Capture the cell that displays the provided text and extract its [x, y] central coordinate. 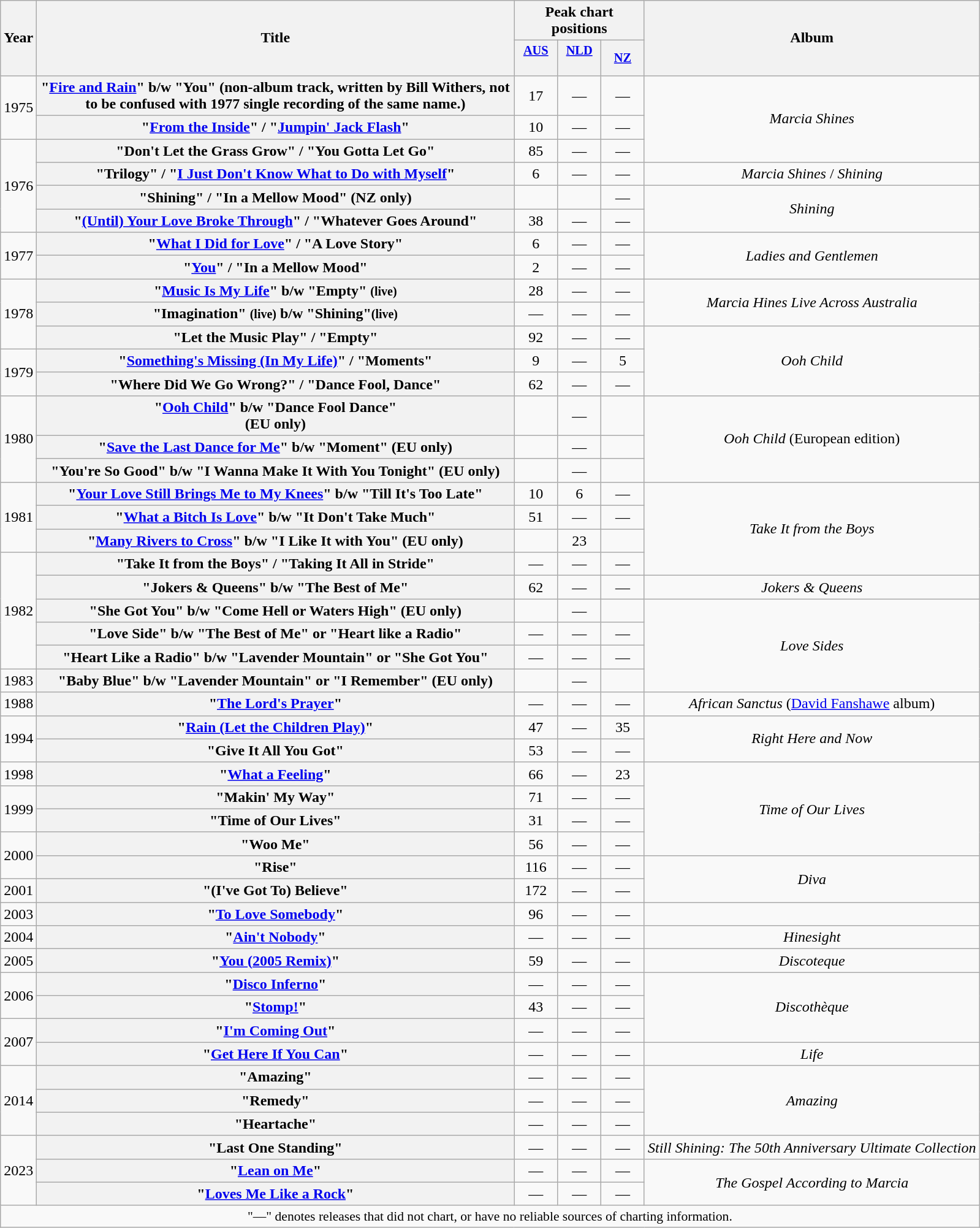
66 [536, 774]
38 [536, 221]
"Love Side" b/w "The Best of Me" or "Heart like a Radio" [276, 634]
"Woo Me" [276, 844]
96 [536, 914]
"Trilogy" / "I Just Don't Know What to Do with Myself" [276, 174]
NZ [623, 58]
"Loves Me Like a Rock" [276, 1194]
Marcia Hines Live Across Australia [811, 302]
Title [276, 38]
"Last One Standing" [276, 1147]
"Makin' My Way" [276, 797]
1978 [18, 314]
1975 [18, 107]
Peak chart positions [580, 21]
2014 [18, 1100]
2001 [18, 891]
"Jokers & Queens" b/w "The Best of Me" [276, 587]
43 [536, 1007]
"Rain (Let the Children Play)" [276, 727]
"Heartache" [276, 1124]
"Time of Our Lives" [276, 820]
Discoteque [811, 961]
2 [536, 267]
1981 [18, 517]
5 [623, 360]
"Don't Let the Grass Grow" / "You Gotta Let Go" [276, 151]
1976 [18, 186]
Discothèque [811, 1007]
"What I Did for Love" / "A Love Story" [276, 244]
"What a Bitch Is Love" b/w "It Don't Take Much" [276, 517]
2007 [18, 1042]
85 [536, 151]
"Heart Like a Radio" b/w "Lavender Mountain" or "She Got You" [276, 657]
1982 [18, 611]
"Rise" [276, 867]
92 [536, 337]
"Fire and Rain" b/w "You" (non-album track, written by Bill Withers, not to be confused with 1977 single recording of the same name.) [276, 96]
"—" denotes releases that did not chart, or have no reliable sources of charting information. [490, 1216]
The Gospel According to Marcia [811, 1182]
Hinesight [811, 937]
"To Love Somebody" [276, 914]
"Ain't Nobody" [276, 937]
2005 [18, 961]
31 [536, 820]
"Let the Music Play" / "Empty" [276, 337]
Right Here and Now [811, 739]
"From the Inside" / "Jumpin' Jack Flash" [276, 128]
"(Until) Your Love Broke Through" / "Whatever Goes Around" [276, 221]
1983 [18, 681]
2000 [18, 855]
1988 [18, 704]
Diva [811, 879]
"She Got You" b/w "Come Hell or Waters High" (EU only) [276, 611]
Ooh Child (European edition) [811, 439]
"Save the Last Dance for Me" b/w "Moment" (EU only) [276, 447]
1998 [18, 774]
"Imagination" (live) b/w "Shining"(live) [276, 314]
51 [536, 517]
59 [536, 961]
Take It from the Boys [811, 528]
Marcia Shines [811, 119]
"You (2005 Remix)" [276, 961]
"Many Rivers to Cross" b/w "I Like It with You" (EU only) [276, 541]
1980 [18, 439]
Ladies and Gentlemen [811, 256]
Marcia Shines / Shining [811, 174]
African Sanctus (David Fanshawe album) [811, 704]
Ooh Child [811, 360]
Jokers & Queens [811, 587]
"Where Did We Go Wrong?" / "Dance Fool, Dance" [276, 384]
28 [536, 291]
"Something's Missing (In My Life)" / "Moments" [276, 360]
116 [536, 867]
Time of Our Lives [811, 809]
"Disco Inferno" [276, 984]
"Baby Blue" b/w "Lavender Mountain" or "I Remember" (EU only) [276, 681]
172 [536, 891]
2003 [18, 914]
"(I've Got To) Believe" [276, 891]
71 [536, 797]
56 [536, 844]
"I'm Coming Out" [276, 1031]
AUS [536, 58]
"What a Feeling" [276, 774]
2004 [18, 937]
53 [536, 750]
2023 [18, 1170]
Shining [811, 209]
"The Lord's Prayer" [276, 704]
"Music Is My Life" b/w "Empty" (live) [276, 291]
1979 [18, 372]
9 [536, 360]
17 [536, 96]
1999 [18, 809]
1994 [18, 739]
47 [536, 727]
"Take It from the Boys" / "Taking It All in Stride" [276, 564]
35 [623, 727]
"Ooh Child" b/w "Dance Fool Dance" (EU only) [276, 416]
"Give It All You Got" [276, 750]
Album [811, 38]
"Stomp!" [276, 1007]
1977 [18, 256]
Still Shining: The 50th Anniversary Ultimate Collection [811, 1147]
Year [18, 38]
"You" / "In a Mellow Mood" [276, 267]
Amazing [811, 1100]
"Your Love Still Brings Me to My Knees" b/w "Till It's Too Late" [276, 494]
"Amazing" [276, 1077]
"You're So Good" b/w "I Wanna Make It With You Tonight" (EU only) [276, 470]
"Shining" / "In a Mellow Mood" (NZ only) [276, 197]
"Remedy" [276, 1100]
Love Sides [811, 646]
2006 [18, 996]
"Get Here If You Can" [276, 1054]
Life [811, 1054]
"Lean on Me" [276, 1170]
NLD [580, 58]
